Detect which cell encompasses the target text, then output its [x, y] center coordinate. 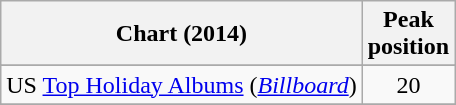
US Top Holiday Albums (Billboard) [182, 85]
Peakposition [408, 34]
20 [408, 85]
Chart (2014) [182, 34]
